Return [x, y] of the center of cell containing provided text 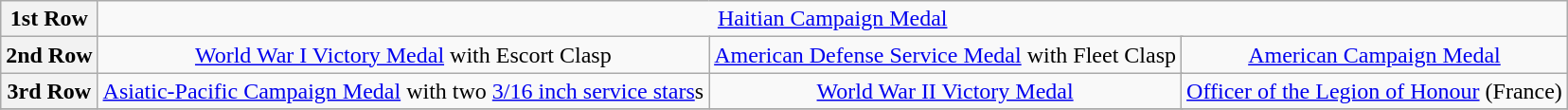
World War I Victory Medal with Escort Clasp [403, 55]
3rd Row [49, 91]
World War II Victory Medal [945, 91]
1st Row [49, 19]
2nd Row [49, 55]
American Defense Service Medal with Fleet Clasp [945, 55]
Haitian Campaign Medal [832, 19]
Officer of the Legion of Honour (France) [1375, 91]
American Campaign Medal [1375, 55]
Asiatic-Pacific Campaign Medal with two 3/16 inch service starss [403, 91]
